Scan for the cell matching the given text and deliver its (X, Y) coordinate at center. 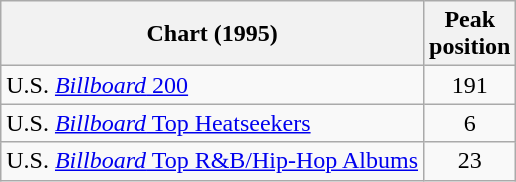
U.S. Billboard Top Heatseekers (212, 123)
Peakposition (470, 34)
23 (470, 161)
Chart (1995) (212, 34)
191 (470, 85)
U.S. Billboard Top R&B/Hip-Hop Albums (212, 161)
U.S. Billboard 200 (212, 85)
6 (470, 123)
